Locate the cell with the specified text and output its [X, Y] center coordinate. 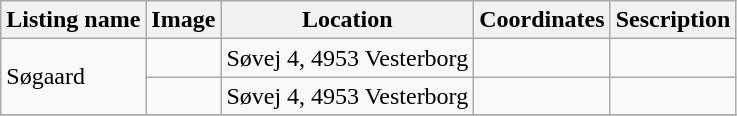
Søgaard [74, 77]
Image [184, 20]
Listing name [74, 20]
Sescription [673, 20]
Location [348, 20]
Coordinates [542, 20]
